Return (x, y) of the center of cell containing provided text 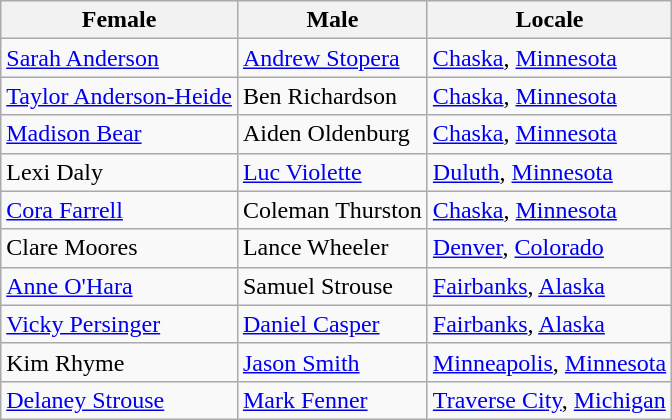
Daniel Casper (332, 324)
Cora Farrell (120, 210)
Coleman Thurston (332, 210)
Mark Fenner (332, 400)
Taylor Anderson-Heide (120, 96)
Jason Smith (332, 362)
Minneapolis, Minnesota (549, 362)
Vicky Persinger (120, 324)
Denver, Colorado (549, 248)
Locale (549, 20)
Luc Violette (332, 172)
Ben Richardson (332, 96)
Anne O'Hara (120, 286)
Aiden Oldenburg (332, 134)
Male (332, 20)
Lance Wheeler (332, 248)
Female (120, 20)
Madison Bear (120, 134)
Andrew Stopera (332, 58)
Kim Rhyme (120, 362)
Delaney Strouse (120, 400)
Traverse City, Michigan (549, 400)
Clare Moores (120, 248)
Lexi Daly (120, 172)
Samuel Strouse (332, 286)
Duluth, Minnesota (549, 172)
Sarah Anderson (120, 58)
